Determine the [X, Y] coordinate at the center of the cell enclosing the given text.  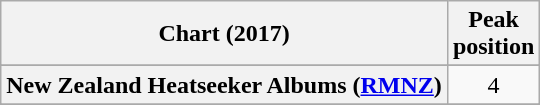
Peakposition [493, 34]
4 [493, 85]
Chart (2017) [224, 34]
New Zealand Heatseeker Albums (RMNZ) [224, 85]
